Provide the [X, Y] coordinate of the cell's center where the given text is located.  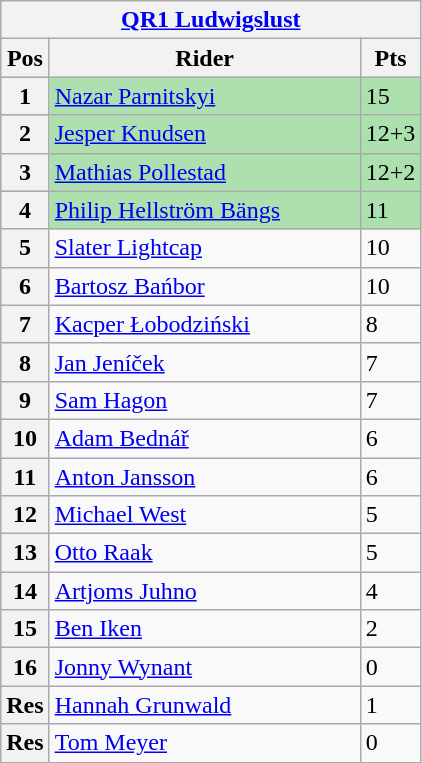
3 [25, 172]
12+2 [390, 172]
Otto Raak [204, 553]
Ben Iken [204, 629]
QR1 Ludwigslust [211, 20]
Jonny Wynant [204, 667]
Rider [204, 58]
Bartosz Bańbor [204, 286]
Mathias Pollestad [204, 172]
Jan Jeníček [204, 362]
Nazar Parnitskyi [204, 96]
Anton Jansson [204, 477]
Artjoms Juhno [204, 591]
9 [25, 400]
Philip Hellström Bängs [204, 210]
16 [25, 667]
12 [25, 515]
14 [25, 591]
Pos [25, 58]
Hannah Grunwald [204, 705]
Adam Bednář [204, 438]
Kacper Łobodziński [204, 324]
Sam Hagon [204, 400]
Slater Lightcap [204, 248]
Jesper Knudsen [204, 134]
Michael West [204, 515]
13 [25, 553]
Pts [390, 58]
12+3 [390, 134]
Tom Meyer [204, 743]
